Capture the cell that displays the provided text and extract its [x, y] central coordinate. 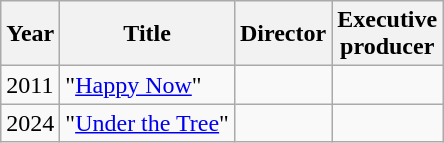
2011 [30, 85]
2024 [30, 123]
Title [148, 34]
"Under the Tree" [148, 123]
Executiveproducer [388, 34]
Year [30, 34]
"Happy Now" [148, 85]
Director [282, 34]
